Extract the (x, y) coordinate from the center of the cell holding the provided text.  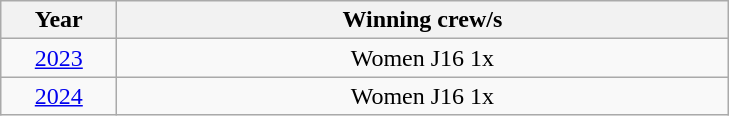
2023 (59, 58)
Winning crew/s (422, 20)
2024 (59, 96)
Year (59, 20)
